Locate the cell with the specified text and output its (x, y) center coordinate. 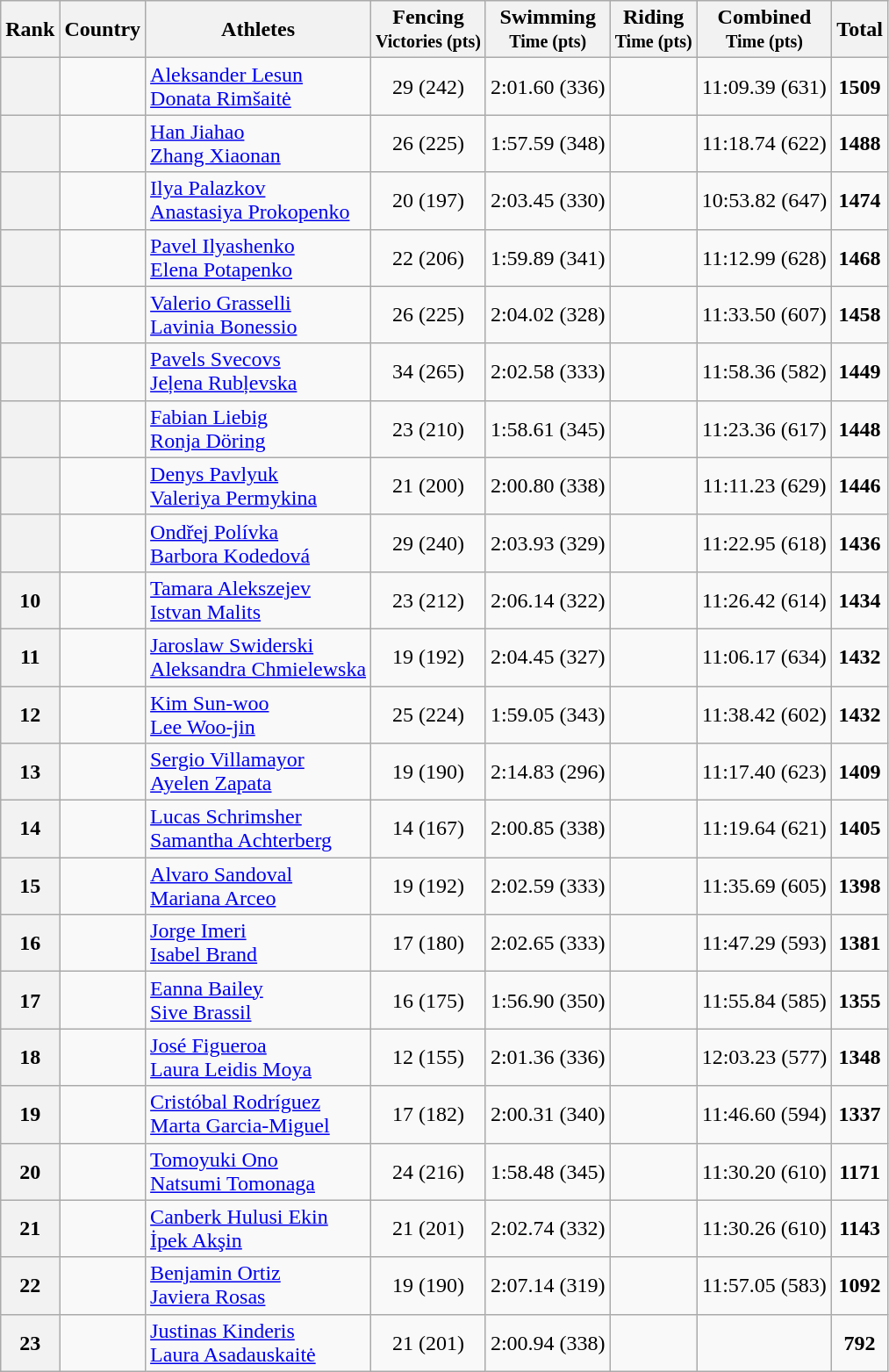
20 (30, 1171)
1143 (860, 1229)
Athletes (258, 30)
34 (265) (428, 372)
18 (30, 1057)
10 (30, 600)
1355 (860, 1001)
Han JiahaoZhang Xiaonan (258, 144)
21 (30, 1229)
11:30.20 (610) (764, 1171)
11:55.84 (585) (764, 1001)
2:14.83 (296) (548, 772)
Total (860, 30)
1171 (860, 1171)
1:58.48 (345) (548, 1171)
1337 (860, 1115)
14 (167) (428, 829)
20 (197) (428, 200)
2:06.14 (322) (548, 600)
1092 (860, 1285)
23 (30, 1343)
2:07.14 (319) (548, 1285)
Cristóbal RodríguezMarta Garcia-Miguel (258, 1115)
1509 (860, 86)
22 (30, 1285)
17 (30, 1001)
2:00.80 (338) (548, 486)
1405 (860, 829)
Tamara AlekszejevIstvan Malits (258, 600)
Fencing Victories (pts) (428, 30)
1434 (860, 600)
2:04.02 (328) (548, 314)
1449 (860, 372)
11:19.64 (621) (764, 829)
11:58.36 (582) (764, 372)
11:06.17 (634) (764, 657)
11:38.42 (602) (764, 715)
1:57.59 (348) (548, 144)
José FigueroaLaura Leidis Moya (258, 1057)
Lucas SchrimsherSamantha Achterberg (258, 829)
11:35.69 (605) (764, 887)
1436 (860, 542)
Swimming Time (pts) (548, 30)
Valerio GrasselliLavinia Bonessio (258, 314)
1458 (860, 314)
11:18.74 (622) (764, 144)
23 (210) (428, 428)
1448 (860, 428)
17 (180) (428, 943)
Ilya PalazkovAnastasiya Prokopenko (258, 200)
11:11.23 (629) (764, 486)
16 (175) (428, 1001)
24 (216) (428, 1171)
Alvaro SandovalMariana Arceo (258, 887)
11:17.40 (623) (764, 772)
Eanna BaileySive Brassil (258, 1001)
25 (224) (428, 715)
29 (240) (428, 542)
Justinas KinderisLaura Asadauskaitė (258, 1343)
2:01.36 (336) (548, 1057)
Jaroslaw SwiderskiAleksandra Chmielewska (258, 657)
11:57.05 (583) (764, 1285)
17 (182) (428, 1115)
Combined Time (pts) (764, 30)
23 (212) (428, 600)
Ondřej PolívkaBarbora Kodedová (258, 542)
11 (30, 657)
2:01.60 (336) (548, 86)
Fabian LiebigRonja Döring (258, 428)
29 (242) (428, 86)
11:47.29 (593) (764, 943)
14 (30, 829)
1348 (860, 1057)
19 (30, 1115)
Denys PavlyukValeriya Permykina (258, 486)
1381 (860, 943)
11:23.36 (617) (764, 428)
1409 (860, 772)
Canberk Hulusi Ekinİpek Akşin (258, 1229)
1:59.89 (341) (548, 258)
792 (860, 1343)
Riding Time (pts) (653, 30)
1:59.05 (343) (548, 715)
11:26.42 (614) (764, 600)
1474 (860, 200)
2:02.58 (333) (548, 372)
1:58.61 (345) (548, 428)
Rank (30, 30)
2:02.59 (333) (548, 887)
1488 (860, 144)
15 (30, 887)
2:00.94 (338) (548, 1343)
Pavel IlyashenkoElena Potapenko (258, 258)
1398 (860, 887)
1446 (860, 486)
1468 (860, 258)
12:03.23 (577) (764, 1057)
12 (30, 715)
2:02.74 (332) (548, 1229)
11:09.39 (631) (764, 86)
11:46.60 (594) (764, 1115)
Tomoyuki OnoNatsumi Tomonaga (258, 1171)
22 (206) (428, 258)
2:00.85 (338) (548, 829)
Kim Sun-wooLee Woo-jin (258, 715)
2:04.45 (327) (548, 657)
21 (200) (428, 486)
Country (103, 30)
11:22.95 (618) (764, 542)
1:56.90 (350) (548, 1001)
13 (30, 772)
11:30.26 (610) (764, 1229)
2:03.93 (329) (548, 542)
12 (155) (428, 1057)
Sergio VillamayorAyelen Zapata (258, 772)
Aleksander LesunDonata Rimšaitė (258, 86)
10:53.82 (647) (764, 200)
2:00.31 (340) (548, 1115)
11:12.99 (628) (764, 258)
16 (30, 943)
Benjamin OrtizJaviera Rosas (258, 1285)
Pavels SvecovsJeļena Rubļevska (258, 372)
2:02.65 (333) (548, 943)
11:33.50 (607) (764, 314)
Jorge ImeriIsabel Brand (258, 943)
2:03.45 (330) (548, 200)
